Determine the [x, y] coordinate at the center of the cell enclosing the given text.  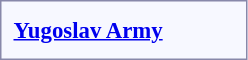
Yugoslav Army [88, 30]
